For the text-containing cell, return its midpoint in [X, Y] coordinate format. 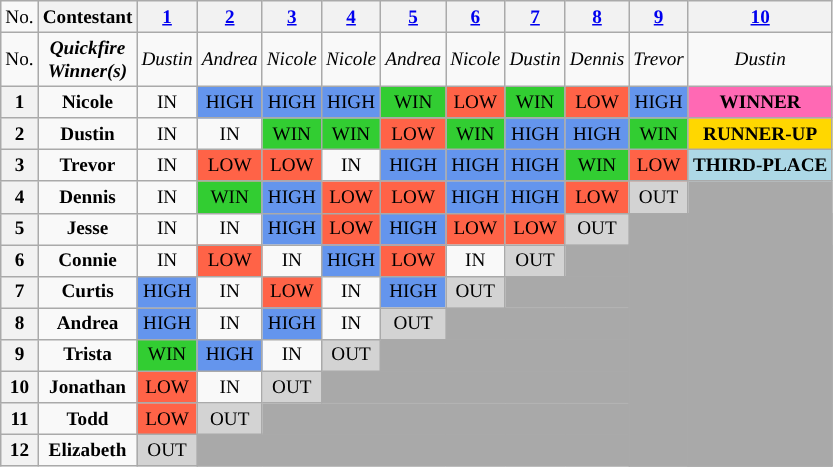
Contestant [88, 17]
QuickfireWinner(s) [88, 59]
Trista [88, 355]
THIRD-PLACE [760, 166]
Elizabeth [88, 450]
Todd [88, 419]
RUNNER-UP [760, 134]
Jonathan [88, 387]
Jesse [88, 229]
Connie [88, 261]
WINNER [760, 102]
12 [20, 450]
Curtis [88, 292]
11 [20, 419]
